For the text-containing cell, return its midpoint in [X, Y] coordinate format. 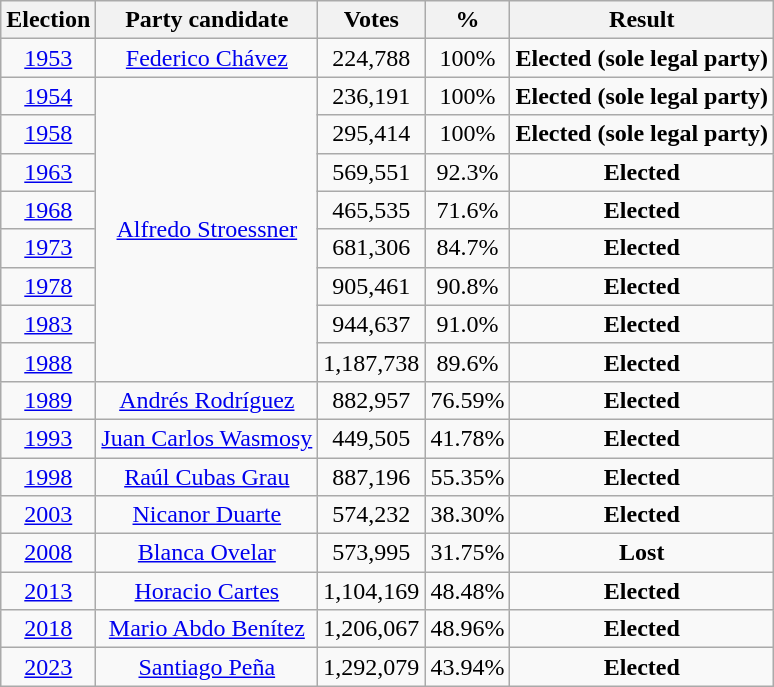
2008 [48, 553]
1,292,079 [372, 667]
Andrés Rodríguez [207, 400]
43.94% [468, 667]
1973 [48, 248]
Santiago Peña [207, 667]
84.7% [468, 248]
38.30% [468, 515]
944,637 [372, 324]
882,957 [372, 400]
% [468, 20]
41.78% [468, 438]
1,187,738 [372, 362]
2023 [48, 667]
236,191 [372, 96]
Alfredo Stroessner [207, 229]
71.6% [468, 210]
Federico Chávez [207, 58]
1968 [48, 210]
89.6% [468, 362]
1993 [48, 438]
569,551 [372, 172]
90.8% [468, 286]
Nicanor Duarte [207, 515]
1953 [48, 58]
55.35% [468, 477]
1963 [48, 172]
887,196 [372, 477]
1998 [48, 477]
Result [642, 20]
681,306 [372, 248]
48.96% [468, 629]
48.48% [468, 591]
449,505 [372, 438]
1958 [48, 134]
2003 [48, 515]
1978 [48, 286]
Juan Carlos Wasmosy [207, 438]
Mario Abdo Benítez [207, 629]
Raúl Cubas Grau [207, 477]
295,414 [372, 134]
1,206,067 [372, 629]
Horacio Cartes [207, 591]
Party candidate [207, 20]
1988 [48, 362]
1954 [48, 96]
573,995 [372, 553]
2018 [48, 629]
Election [48, 20]
465,535 [372, 210]
224,788 [372, 58]
1983 [48, 324]
1989 [48, 400]
Lost [642, 553]
2013 [48, 591]
92.3% [468, 172]
574,232 [372, 515]
31.75% [468, 553]
1,104,169 [372, 591]
76.59% [468, 400]
Votes [372, 20]
905,461 [372, 286]
91.0% [468, 324]
Blanca Ovelar [207, 553]
